Pinpoint the cell where the given text exists, returning its [X, Y] midpoint coordinate. 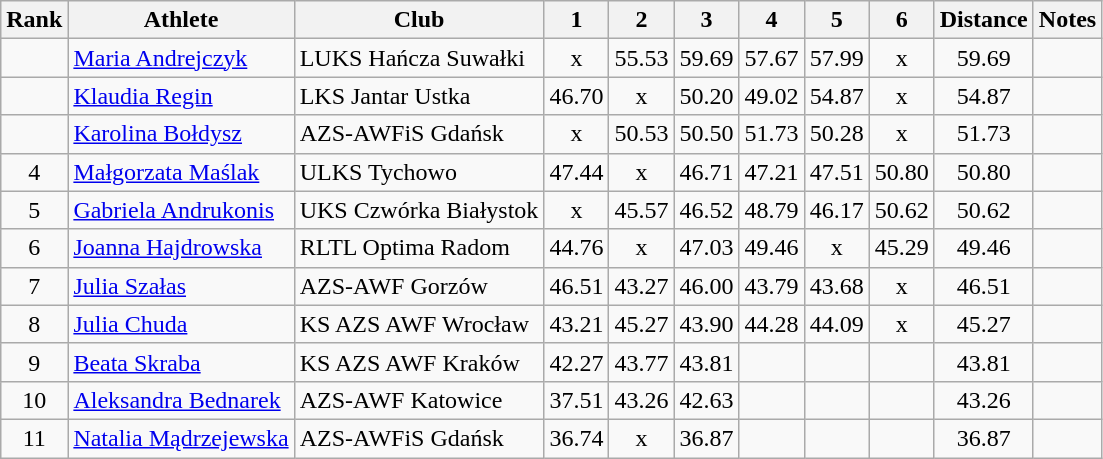
47.44 [576, 172]
43.68 [836, 286]
44.28 [772, 324]
50.28 [836, 134]
43.27 [642, 286]
55.53 [642, 58]
UKS Czwórka Białystok [419, 210]
7 [34, 286]
Małgorzata Maślak [181, 172]
1 [576, 20]
43.21 [576, 324]
47.51 [836, 172]
Maria Andrejczyk [181, 58]
11 [34, 438]
Julia Szałas [181, 286]
37.51 [576, 400]
Rank [34, 20]
43.90 [706, 324]
Klaudia Regin [181, 96]
Karolina Bołdysz [181, 134]
ULKS Tychowo [419, 172]
46.00 [706, 286]
LUKS Hańcza Suwałki [419, 58]
Natalia Mądrzejewska [181, 438]
36.74 [576, 438]
KS AZS AWF Wrocław [419, 324]
47.03 [706, 248]
Gabriela Andrukonis [181, 210]
57.67 [772, 58]
46.17 [836, 210]
2 [642, 20]
46.52 [706, 210]
43.77 [642, 362]
46.71 [706, 172]
Joanna Hajdrowska [181, 248]
49.02 [772, 96]
Aleksandra Bednarek [181, 400]
50.50 [706, 134]
Distance [984, 20]
AZS-AWF Gorzów [419, 286]
Athlete [181, 20]
50.20 [706, 96]
43.79 [772, 286]
RLTL Optima Radom [419, 248]
46.70 [576, 96]
3 [706, 20]
48.79 [772, 210]
AZS-AWF Katowice [419, 400]
42.27 [576, 362]
50.53 [642, 134]
10 [34, 400]
LKS Jantar Ustka [419, 96]
42.63 [706, 400]
57.99 [836, 58]
Club [419, 20]
9 [34, 362]
Notes [1067, 20]
45.29 [902, 248]
Beata Skraba [181, 362]
44.09 [836, 324]
44.76 [576, 248]
KS AZS AWF Kraków [419, 362]
47.21 [772, 172]
45.57 [642, 210]
8 [34, 324]
Julia Chuda [181, 324]
